Determine the [x, y] coordinate at the center of the cell enclosing the given text.  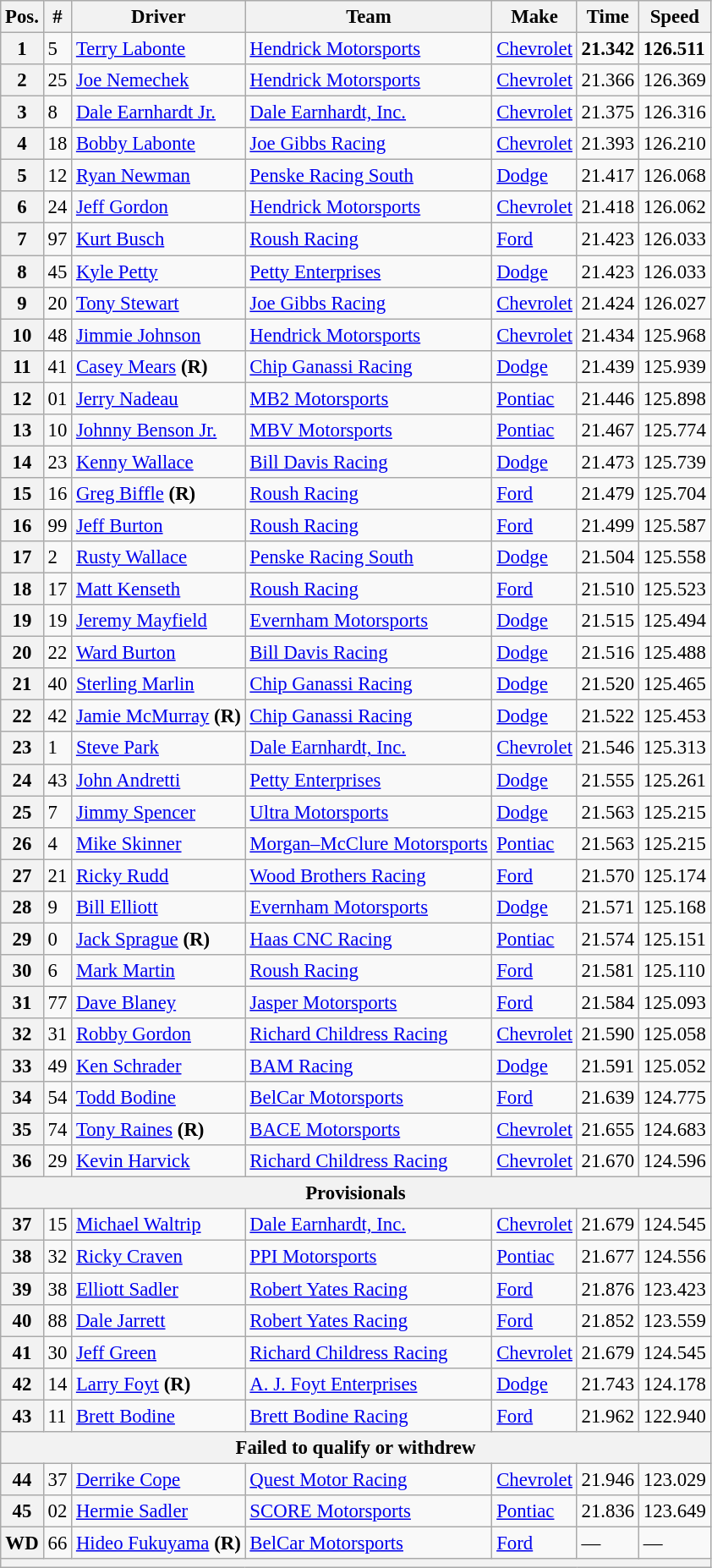
126.316 [675, 112]
Robby Gordon [159, 1034]
# [58, 17]
Elliott Sadler [159, 1289]
125.168 [675, 907]
28 [22, 907]
Jimmie Johnson [159, 335]
Ultra Motorsports [369, 812]
21.446 [607, 398]
21.510 [607, 589]
21.434 [607, 335]
Jeff Green [159, 1352]
21.584 [607, 1002]
123.423 [675, 1289]
21.439 [607, 366]
Casey Mears (R) [159, 366]
49 [58, 1066]
13 [22, 430]
Jeff Gordon [159, 207]
Driver [159, 17]
BACE Motorsports [369, 1130]
125.058 [675, 1034]
Kurt Busch [159, 239]
Make [534, 17]
35 [22, 1130]
125.093 [675, 1002]
21.590 [607, 1034]
125.313 [675, 748]
21.516 [607, 653]
21.479 [607, 494]
Derrike Cope [159, 1479]
126.210 [675, 144]
125.558 [675, 557]
21.876 [607, 1289]
21.946 [607, 1479]
39 [22, 1289]
Dale Jarrett [159, 1320]
124.178 [675, 1384]
WD [22, 1543]
122.940 [675, 1416]
Johnny Benson Jr. [159, 430]
124.556 [675, 1257]
Kevin Harvick [159, 1161]
Ryan Newman [159, 176]
Dave Blaney [159, 1002]
Bobby Labonte [159, 144]
Failed to qualify or withdrew [355, 1448]
Greg Biffle (R) [159, 494]
124.596 [675, 1161]
21.570 [607, 875]
123.649 [675, 1511]
21.581 [607, 971]
126.027 [675, 303]
Tony Stewart [159, 303]
123.559 [675, 1320]
21.655 [607, 1130]
Time [607, 17]
21.743 [607, 1384]
21.520 [607, 684]
Kyle Petty [159, 271]
21.852 [607, 1320]
99 [58, 525]
26 [22, 843]
Ricky Rudd [159, 875]
Todd Bodine [159, 1098]
Jamie McMurray (R) [159, 716]
54 [58, 1098]
Jerry Nadeau [159, 398]
Steve Park [159, 748]
Michael Waltrip [159, 1225]
Speed [675, 17]
126.062 [675, 207]
125.739 [675, 462]
126.369 [675, 80]
125.523 [675, 589]
21.366 [607, 80]
125.774 [675, 430]
125.465 [675, 684]
Hermie Sadler [159, 1511]
33 [22, 1066]
BAM Racing [369, 1066]
Ricky Craven [159, 1257]
21.639 [607, 1098]
SCORE Motorsports [369, 1511]
97 [58, 239]
125.453 [675, 716]
125.968 [675, 335]
02 [58, 1511]
125.898 [675, 398]
21.504 [607, 557]
21.424 [607, 303]
Rusty Wallace [159, 557]
21.515 [607, 621]
123.029 [675, 1479]
Kenny Wallace [159, 462]
Larry Foyt (R) [159, 1384]
124.683 [675, 1130]
125.174 [675, 875]
21.546 [607, 748]
Brett Bodine [159, 1416]
Pos. [22, 17]
Bill Elliott [159, 907]
125.939 [675, 366]
21.342 [607, 49]
21.836 [607, 1511]
125.151 [675, 939]
John Andretti [159, 780]
Jack Sprague (R) [159, 939]
01 [58, 398]
125.704 [675, 494]
21.962 [607, 1416]
Tony Raines (R) [159, 1130]
36 [22, 1161]
21.571 [607, 907]
21.591 [607, 1066]
Dale Earnhardt Jr. [159, 112]
Jeff Burton [159, 525]
Provisionals [355, 1193]
Ward Burton [159, 653]
74 [58, 1130]
PPI Motorsports [369, 1257]
21.393 [607, 144]
34 [22, 1098]
125.494 [675, 621]
Wood Brothers Racing [369, 875]
124.775 [675, 1098]
125.110 [675, 971]
126.511 [675, 49]
Hideo Fukuyama (R) [159, 1543]
Sterling Marlin [159, 684]
125.052 [675, 1066]
21.555 [607, 780]
21.522 [607, 716]
88 [58, 1320]
Quest Motor Racing [369, 1479]
MB2 Motorsports [369, 398]
21.467 [607, 430]
27 [22, 875]
0 [58, 939]
Joe Nemechek [159, 80]
66 [58, 1543]
21.677 [607, 1257]
Ken Schrader [159, 1066]
A. J. Foyt Enterprises [369, 1384]
48 [58, 335]
Team [369, 17]
21.670 [607, 1161]
Morgan–McClure Motorsports [369, 843]
Jasper Motorsports [369, 1002]
21.473 [607, 462]
Mike Skinner [159, 843]
Terry Labonte [159, 49]
3 [22, 112]
21.417 [607, 176]
125.587 [675, 525]
Mark Martin [159, 971]
21.375 [607, 112]
Brett Bodine Racing [369, 1416]
Jeremy Mayfield [159, 621]
21.418 [607, 207]
21.574 [607, 939]
77 [58, 1002]
MBV Motorsports [369, 430]
21.499 [607, 525]
Matt Kenseth [159, 589]
44 [22, 1479]
125.488 [675, 653]
Jimmy Spencer [159, 812]
126.068 [675, 176]
125.261 [675, 780]
Haas CNC Racing [369, 939]
